Locate the cell with the specified text and output its [X, Y] center coordinate. 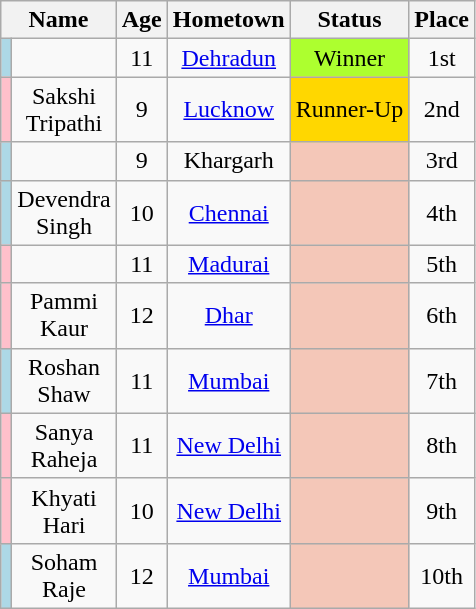
Name [58, 20]
Place [442, 20]
Hometown [228, 20]
6th [442, 316]
8th [442, 446]
9th [442, 510]
Madurai [228, 264]
Chennai [228, 212]
4th [442, 212]
Khargarh [228, 161]
Soham Raje [64, 576]
10th [442, 576]
Dhar [228, 316]
Khyati Hari [64, 510]
Winner [350, 58]
Age [142, 20]
Roshan Shaw [64, 380]
3rd [442, 161]
2nd [442, 110]
Dehradun [228, 58]
Devendra Singh [64, 212]
Lucknow [228, 110]
Sanya Raheja [64, 446]
1st [442, 58]
7th [442, 380]
Runner-Up [350, 110]
Status [350, 20]
Sakshi Tripathi [64, 110]
Pammi Kaur [64, 316]
5th [442, 264]
